From the cell containing the given text, extract its center point as (x, y) coordinate. 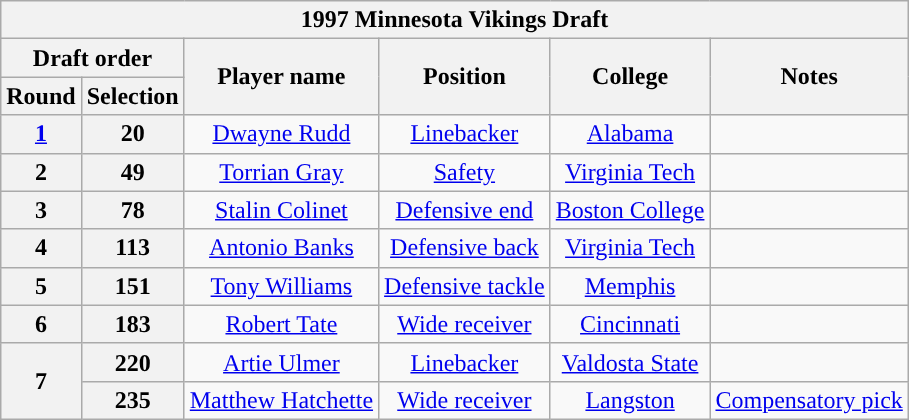
Defensive end (465, 210)
Cincinnati (630, 324)
Notes (809, 77)
6 (41, 324)
Tony Williams (281, 286)
2 (41, 172)
3 (41, 210)
20 (132, 134)
Boston College (630, 210)
Artie Ulmer (281, 362)
Antonio Banks (281, 248)
Compensatory pick (809, 400)
Langston (630, 400)
Safety (465, 172)
Selection (132, 96)
Memphis (630, 286)
Dwayne Rudd (281, 134)
49 (132, 172)
College (630, 77)
Alabama (630, 134)
183 (132, 324)
78 (132, 210)
113 (132, 248)
Torrian Gray (281, 172)
151 (132, 286)
Position (465, 77)
Defensive tackle (465, 286)
1 (41, 134)
Round (41, 96)
Stalin Colinet (281, 210)
220 (132, 362)
Robert Tate (281, 324)
Draft order (92, 58)
7 (41, 381)
Matthew Hatchette (281, 400)
235 (132, 400)
Valdosta State (630, 362)
Defensive back (465, 248)
Player name (281, 77)
1997 Minnesota Vikings Draft (455, 20)
4 (41, 248)
5 (41, 286)
